Detect which cell encompasses the target text, then output its [x, y] center coordinate. 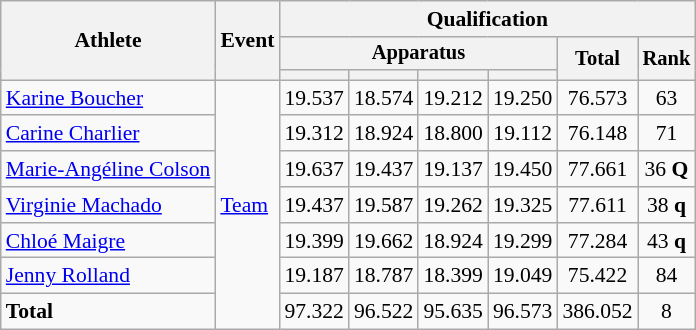
19.399 [314, 241]
97.322 [314, 312]
19.049 [522, 276]
18.787 [384, 276]
18.574 [384, 98]
19.450 [522, 169]
Team [247, 204]
Rank [667, 58]
77.284 [597, 241]
36 Q [667, 169]
Apparatus [418, 54]
19.537 [314, 98]
19.187 [314, 276]
19.112 [522, 134]
38 q [667, 205]
19.587 [384, 205]
Jenny Rolland [108, 276]
76.148 [597, 134]
95.635 [452, 312]
18.399 [452, 276]
43 q [667, 241]
Virginie Machado [108, 205]
19.137 [452, 169]
19.262 [452, 205]
84 [667, 276]
19.212 [452, 98]
19.325 [522, 205]
Marie-Angéline Colson [108, 169]
77.661 [597, 169]
8 [667, 312]
19.637 [314, 169]
71 [667, 134]
Chloé Maigre [108, 241]
19.299 [522, 241]
19.312 [314, 134]
Carine Charlier [108, 134]
96.522 [384, 312]
Event [247, 40]
Qualification [487, 19]
75.422 [597, 276]
76.573 [597, 98]
96.573 [522, 312]
Karine Boucher [108, 98]
63 [667, 98]
386.052 [597, 312]
77.611 [597, 205]
18.800 [452, 134]
19.662 [384, 241]
19.250 [522, 98]
Athlete [108, 40]
